Return the (x, y) coordinate for the center point of the cell that contains the specified text.  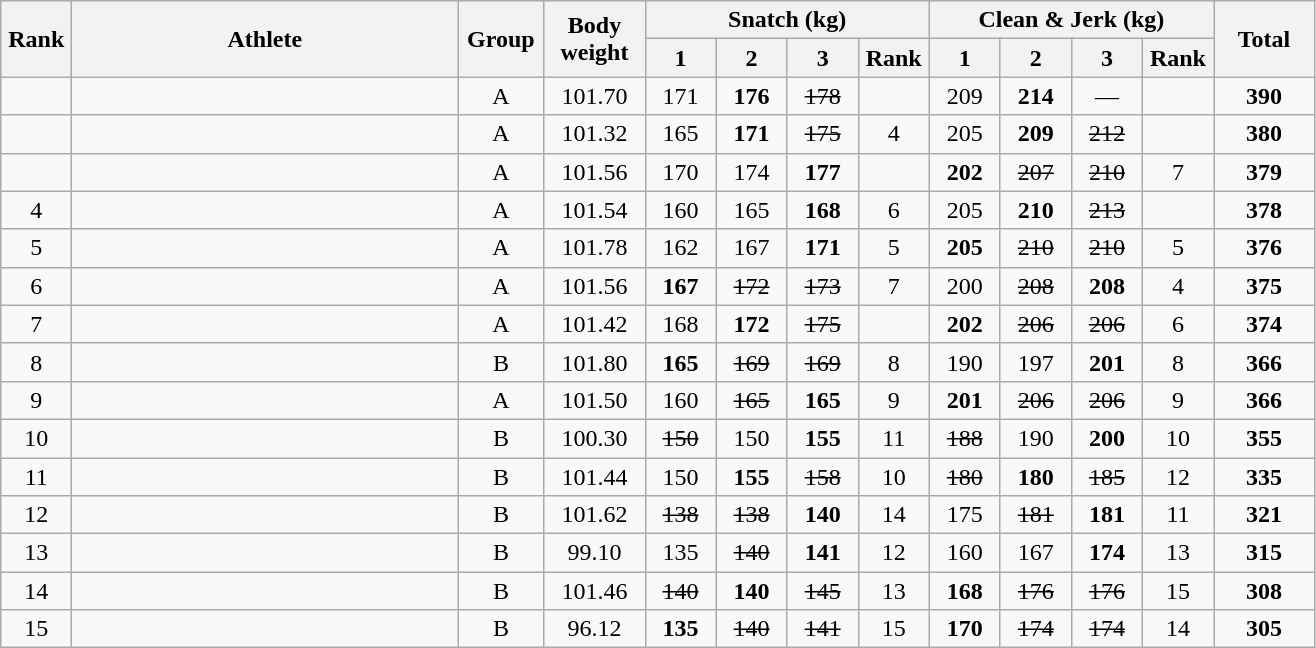
101.46 (594, 591)
Snatch (kg) (787, 20)
99.10 (594, 553)
380 (1264, 134)
390 (1264, 96)
Body weight (594, 39)
— (1106, 96)
213 (1106, 210)
207 (1036, 172)
101.70 (594, 96)
101.80 (594, 362)
378 (1264, 210)
Athlete (265, 39)
101.62 (594, 515)
101.54 (594, 210)
Clean & Jerk (kg) (1071, 20)
101.42 (594, 324)
355 (1264, 438)
374 (1264, 324)
212 (1106, 134)
96.12 (594, 629)
100.30 (594, 438)
335 (1264, 477)
173 (822, 286)
Total (1264, 39)
305 (1264, 629)
177 (822, 172)
379 (1264, 172)
188 (964, 438)
145 (822, 591)
101.50 (594, 400)
197 (1036, 362)
101.44 (594, 477)
315 (1264, 553)
308 (1264, 591)
185 (1106, 477)
321 (1264, 515)
Group (501, 39)
101.78 (594, 248)
214 (1036, 96)
375 (1264, 286)
162 (680, 248)
158 (822, 477)
178 (822, 96)
101.32 (594, 134)
376 (1264, 248)
